Identify which cell holds the provided text, then report its (x, y) central coordinate. 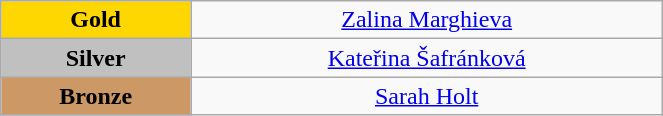
Zalina Marghieva (426, 20)
Kateřina Šafránková (426, 58)
Bronze (96, 96)
Silver (96, 58)
Gold (96, 20)
Sarah Holt (426, 96)
